Detect which cell encompasses the target text, then output its (x, y) center coordinate. 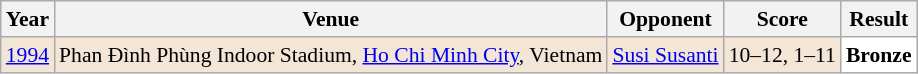
1994 (28, 55)
Bronze (879, 55)
Opponent (665, 19)
Result (879, 19)
Score (782, 19)
Venue (330, 19)
10–12, 1–11 (782, 55)
Year (28, 19)
Phan Đình Phùng Indoor Stadium, Ho Chi Minh City, Vietnam (330, 55)
Susi Susanti (665, 55)
